Extract the [X, Y] coordinate from the center of the cell holding the provided text.  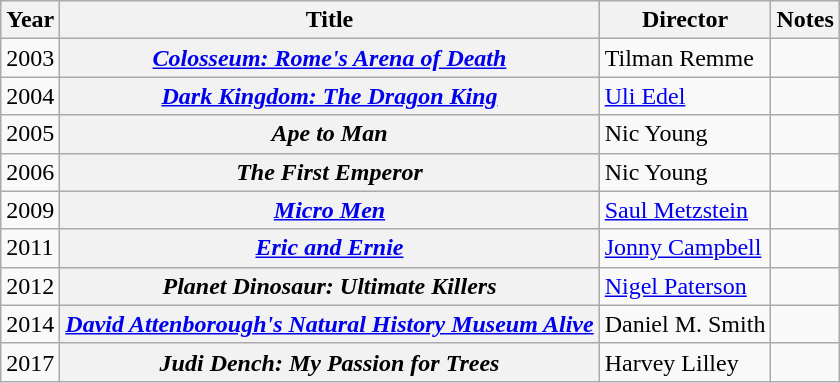
Notes [805, 20]
2003 [30, 58]
Uli Edel [685, 96]
2004 [30, 96]
2006 [30, 172]
2009 [30, 210]
Planet Dinosaur: Ultimate Killers [330, 286]
Saul Metzstein [685, 210]
Jonny Campbell [685, 248]
Daniel M. Smith [685, 324]
Judi Dench: My Passion for Trees [330, 362]
Title [330, 20]
Year [30, 20]
2014 [30, 324]
Micro Men [330, 210]
Colosseum: Rome's Arena of Death [330, 58]
Nigel Paterson [685, 286]
David Attenborough's Natural History Museum Alive [330, 324]
Harvey Lilley [685, 362]
Eric and Ernie [330, 248]
2012 [30, 286]
Director [685, 20]
2017 [30, 362]
2011 [30, 248]
The First Emperor [330, 172]
Ape to Man [330, 134]
Tilman Remme [685, 58]
2005 [30, 134]
Dark Kingdom: The Dragon King [330, 96]
